Locate the cell with the specified text and output its [X, Y] center coordinate. 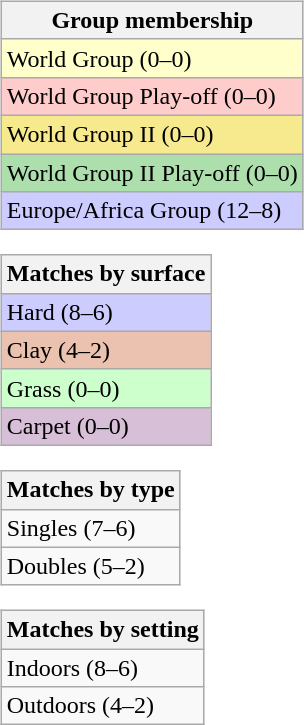
Europe/Africa Group (12–8) [152, 211]
Carpet (0–0) [106, 426]
World Group Play-off (0–0) [152, 96]
Group membership [152, 20]
Matches by type [90, 490]
Doubles (5–2) [90, 566]
Matches by surface [106, 274]
World Group (0–0) [152, 58]
Hard (8–6) [106, 312]
Grass (0–0) [106, 388]
Matches by setting [102, 630]
Outdoors (4–2) [102, 706]
Indoors (8–6) [102, 668]
Singles (7–6) [90, 528]
World Group II (0–0) [152, 134]
Clay (4–2) [106, 350]
World Group II Play-off (0–0) [152, 173]
